Search for the cell housing the specified text and yield its (x, y) center coordinate. 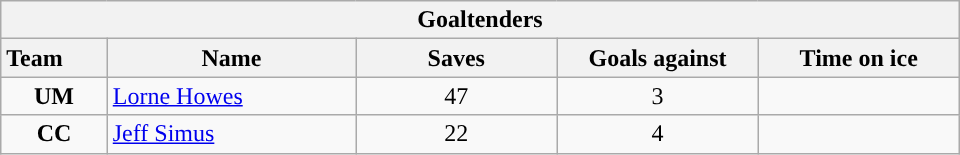
CC (54, 134)
Goaltenders (480, 20)
Jeff Simus (232, 134)
Team (54, 58)
Saves (456, 58)
47 (456, 96)
Goals against (658, 58)
3 (658, 96)
22 (456, 134)
Time on ice (858, 58)
4 (658, 134)
UM (54, 96)
Lorne Howes (232, 96)
Name (232, 58)
